Capture the cell that displays the provided text and extract its [x, y] central coordinate. 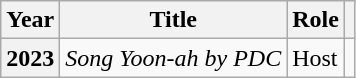
2023 [30, 58]
Year [30, 20]
Host [316, 58]
Song Yoon-ah by PDC [174, 58]
Title [174, 20]
Role [316, 20]
